Pinpoint the cell where the given text exists, returning its (X, Y) midpoint coordinate. 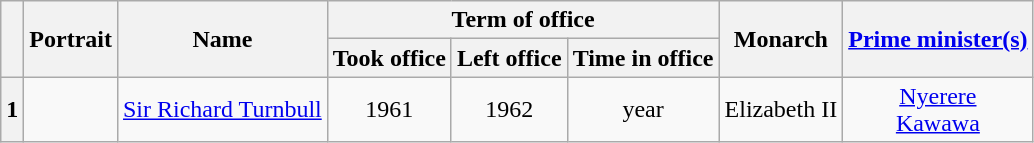
Portrait (71, 39)
1962 (509, 110)
Elizabeth II (781, 110)
NyerereKawawa (938, 110)
1 (12, 110)
Sir Richard Turnbull (222, 110)
Left office (509, 58)
Took office (389, 58)
1961 (389, 110)
Prime minister(s) (938, 39)
Term of office (523, 20)
Name (222, 39)
Time in office (643, 58)
year (643, 110)
Monarch (781, 39)
